Determine the (x, y) coordinate at the center of the cell enclosing the given text.  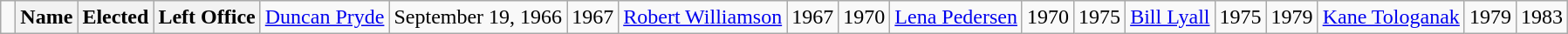
Duncan Pryde (325, 17)
Name (47, 17)
Kane Tologanak (1391, 17)
September 19, 1966 (478, 17)
Lena Pedersen (956, 17)
1983 (1541, 17)
Left Office (207, 17)
Elected (115, 17)
Bill Lyall (1170, 17)
Robert Williamson (703, 17)
